Return (x, y) of the center of cell containing provided text 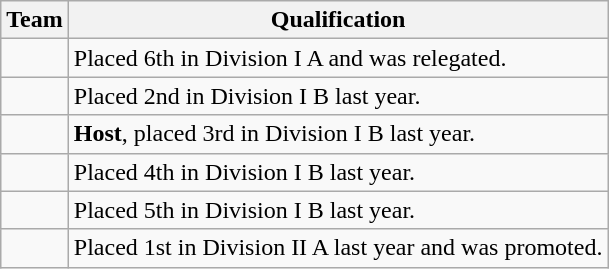
Placed 1st in Division II A last year and was promoted. (338, 248)
Placed 6th in Division I A and was relegated. (338, 58)
Qualification (338, 20)
Placed 2nd in Division I B last year. (338, 96)
Placed 4th in Division I B last year. (338, 172)
Host, placed 3rd in Division I B last year. (338, 134)
Team (35, 20)
Placed 5th in Division I B last year. (338, 210)
